Return the [x, y] coordinate for the center point of the cell that contains the specified text.  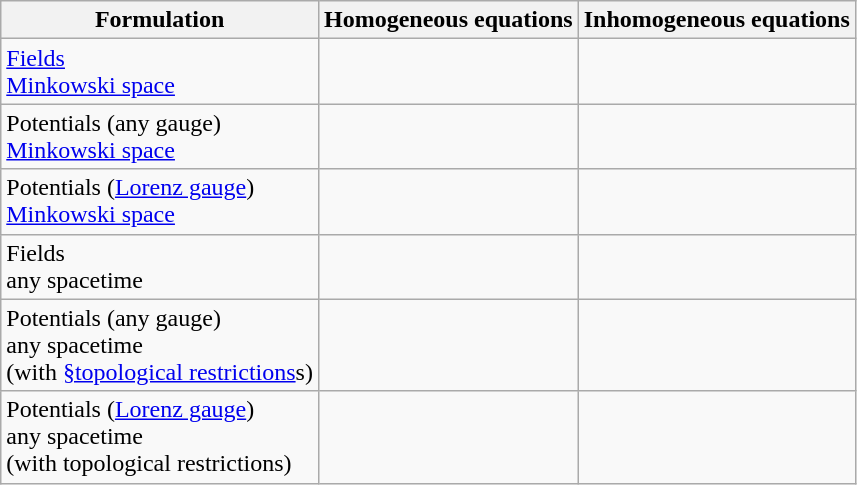
Fields Minkowski space [160, 72]
Formulation [160, 20]
Inhomogeneous equations [716, 20]
Potentials (Lorenz gauge) Minkowski space [160, 202]
Fields any spacetime [160, 266]
Homogeneous equations [448, 20]
Potentials (any gauge) any spacetime (with §topological restrictionss) [160, 345]
Potentials (any gauge) Minkowski space [160, 136]
Potentials (Lorenz gauge) any spacetime (with topological restrictions) [160, 437]
